Detect which cell encompasses the target text, then output its [x, y] center coordinate. 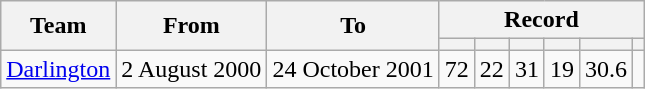
30.6 [606, 69]
Darlington [58, 69]
19 [562, 69]
31 [526, 69]
To [353, 26]
Team [58, 26]
Record [541, 20]
24 October 2001 [353, 69]
From [192, 26]
2 August 2000 [192, 69]
72 [456, 69]
22 [492, 69]
